Return the (X, Y) coordinate for the center point of the cell that contains the specified text.  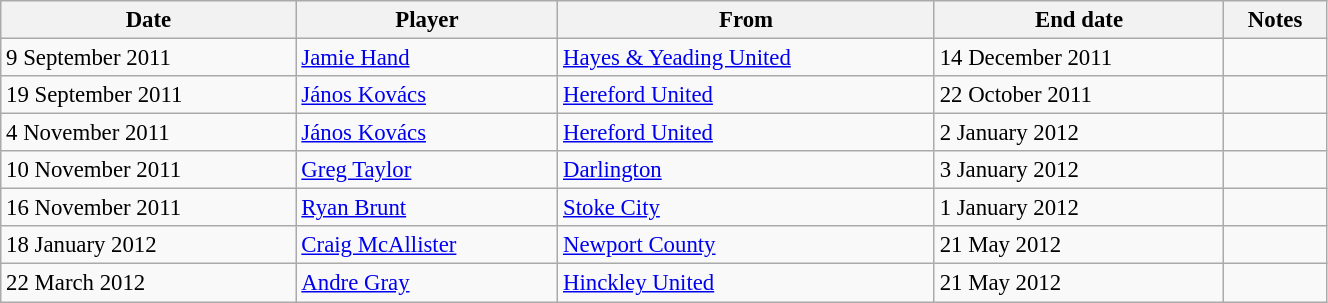
Craig McAllister (427, 245)
Newport County (746, 245)
1 January 2012 (1078, 208)
Darlington (746, 170)
Date (148, 20)
22 March 2012 (148, 283)
Andre Gray (427, 283)
22 October 2011 (1078, 95)
Jamie Hand (427, 58)
From (746, 20)
Hinckley United (746, 283)
19 September 2011 (148, 95)
9 September 2011 (148, 58)
10 November 2011 (148, 170)
3 January 2012 (1078, 170)
Player (427, 20)
2 January 2012 (1078, 133)
14 December 2011 (1078, 58)
Hayes & Yeading United (746, 58)
Greg Taylor (427, 170)
16 November 2011 (148, 208)
End date (1078, 20)
4 November 2011 (148, 133)
Stoke City (746, 208)
Ryan Brunt (427, 208)
18 January 2012 (148, 245)
Notes (1276, 20)
